Determine the [X, Y] coordinate at the center of the cell enclosing the given text.  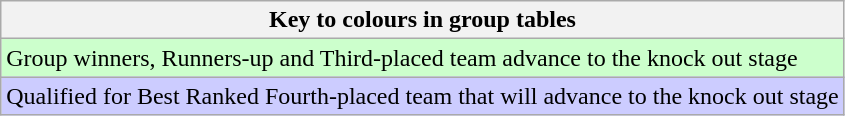
Group winners, Runners-up and Third-placed team advance to the knock out stage [422, 58]
Qualified for Best Ranked Fourth-placed team that will advance to the knock out stage [422, 96]
Key to colours in group tables [422, 20]
